Scan for the cell matching the given text and deliver its (X, Y) coordinate at center. 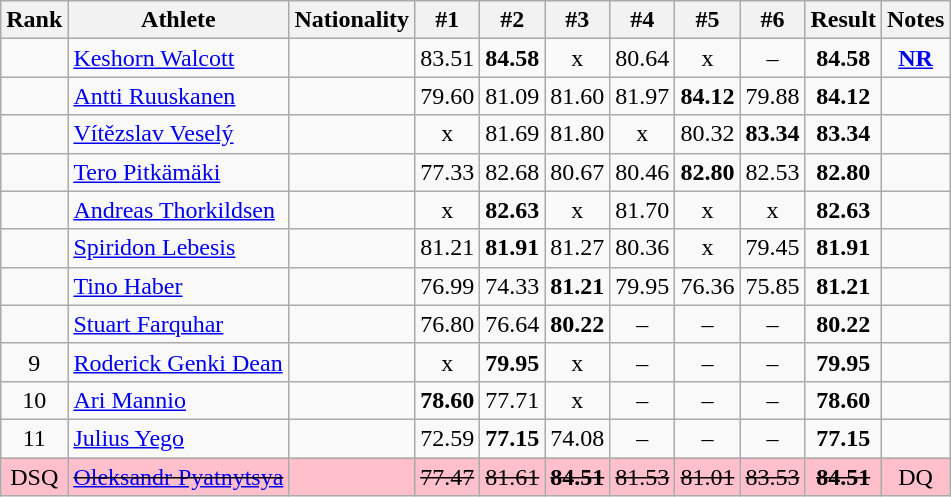
DSQ (34, 477)
82.53 (772, 172)
77.71 (512, 400)
75.85 (772, 286)
#2 (512, 20)
Antti Ruuskanen (178, 96)
Andreas Thorkildsen (178, 210)
#5 (708, 20)
Result (843, 20)
81.53 (642, 477)
82.68 (512, 172)
Roderick Genki Dean (178, 362)
79.60 (448, 96)
80.64 (642, 58)
Tino Haber (178, 286)
Athlete (178, 20)
74.33 (512, 286)
77.33 (448, 172)
76.64 (512, 324)
11 (34, 438)
#3 (578, 20)
76.80 (448, 324)
81.27 (578, 248)
#1 (448, 20)
Keshorn Walcott (178, 58)
Spiridon Lebesis (178, 248)
81.69 (512, 134)
Notes (915, 20)
10 (34, 400)
74.08 (578, 438)
81.80 (578, 134)
83.51 (448, 58)
80.36 (642, 248)
81.97 (642, 96)
76.36 (708, 286)
81.01 (708, 477)
80.32 (708, 134)
Tero Pitkämäki (178, 172)
77.47 (448, 477)
9 (34, 362)
81.70 (642, 210)
Julius Yego (178, 438)
Rank (34, 20)
76.99 (448, 286)
80.67 (578, 172)
79.88 (772, 96)
80.46 (642, 172)
81.09 (512, 96)
#6 (772, 20)
81.60 (578, 96)
Stuart Farquhar (178, 324)
Nationality (352, 20)
Oleksandr Pyatnytsya (178, 477)
#4 (642, 20)
Ari Mannio (178, 400)
83.53 (772, 477)
DQ (915, 477)
Vítězslav Veselý (178, 134)
72.59 (448, 438)
NR (915, 58)
79.45 (772, 248)
81.61 (512, 477)
